Find where the given text appears and provide that cell's center as (x, y) coordinate. 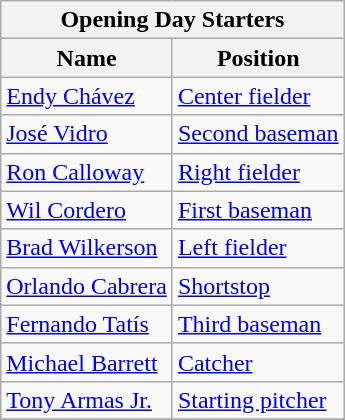
Catcher (258, 362)
Second baseman (258, 134)
Third baseman (258, 324)
Michael Barrett (87, 362)
Wil Cordero (87, 210)
Ron Calloway (87, 172)
Left fielder (258, 248)
Fernando Tatís (87, 324)
Opening Day Starters (172, 20)
Tony Armas Jr. (87, 400)
Brad Wilkerson (87, 248)
Orlando Cabrera (87, 286)
Starting pitcher (258, 400)
Right fielder (258, 172)
Center fielder (258, 96)
Endy Chávez (87, 96)
Name (87, 58)
José Vidro (87, 134)
First baseman (258, 210)
Position (258, 58)
Shortstop (258, 286)
